For the text-containing cell, return its midpoint in [X, Y] coordinate format. 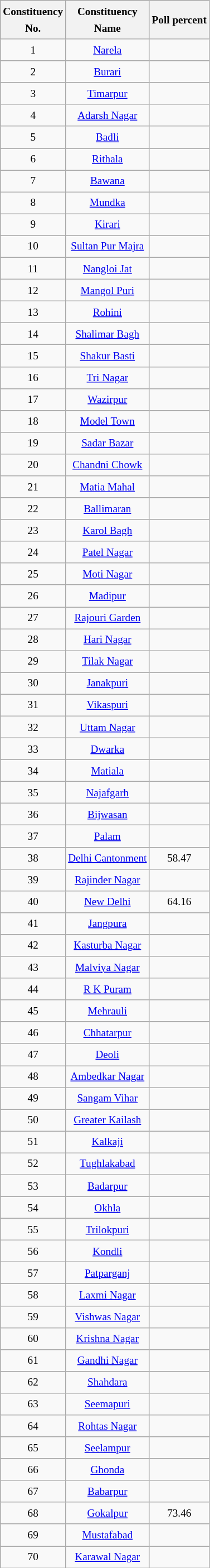
Tughlakabad [108, 1164]
34 [33, 770]
22 [33, 509]
18 [33, 421]
Trilokpuri [108, 1229]
13 [33, 311]
37 [33, 836]
43 [33, 968]
Rajouri Garden [108, 617]
55 [33, 1229]
50 [33, 1120]
14 [33, 334]
Okhla [108, 1208]
Shahdara [108, 1382]
58.47 [179, 858]
53 [33, 1185]
63 [33, 1404]
Bawana [108, 181]
Hari Nagar [108, 639]
Malviya Nagar [108, 968]
32 [33, 727]
62 [33, 1382]
51 [33, 1142]
Moti Nagar [108, 574]
Dwarka [108, 749]
Palam [108, 836]
Karawal Nagar [108, 1557]
Kondli [108, 1251]
Poll percent [179, 20]
46 [33, 1032]
Matiala [108, 770]
Nangloi Jat [108, 268]
48 [33, 1076]
Krishna Nagar [108, 1338]
Vikaspuri [108, 705]
27 [33, 617]
Ghonda [108, 1470]
47 [33, 1055]
Constituency Name [108, 20]
Jangpura [108, 923]
64 [33, 1426]
Deoli [108, 1055]
Greater Kailash [108, 1120]
16 [33, 377]
Gandhi Nagar [108, 1360]
Delhi Cantonment [108, 858]
9 [33, 224]
64.16 [179, 902]
7 [33, 181]
21 [33, 487]
Babarpur [108, 1491]
Timarpur [108, 94]
Najafgarh [108, 792]
Madipur [108, 596]
33 [33, 749]
52 [33, 1164]
42 [33, 945]
17 [33, 400]
Mangol Puri [108, 290]
19 [33, 443]
Shakur Basti [108, 356]
4 [33, 115]
Sultan Pur Majra [108, 247]
29 [33, 662]
35 [33, 792]
45 [33, 1011]
36 [33, 815]
73.46 [179, 1513]
39 [33, 879]
Chandni Chowk [108, 464]
56 [33, 1251]
Kirari [108, 224]
61 [33, 1360]
Tri Nagar [108, 377]
Karol Bagh [108, 530]
31 [33, 705]
Mundka [108, 203]
Kasturba Nagar [108, 945]
59 [33, 1317]
Gokalpur [108, 1513]
66 [33, 1470]
12 [33, 290]
15 [33, 356]
70 [33, 1557]
49 [33, 1098]
Patparganj [108, 1273]
23 [33, 530]
Rithala [108, 158]
68 [33, 1513]
41 [33, 923]
20 [33, 464]
28 [33, 639]
2 [33, 71]
57 [33, 1273]
60 [33, 1338]
Ballimaran [108, 509]
Badli [108, 137]
30 [33, 683]
Mustafabad [108, 1535]
Bijwasan [108, 815]
Badarpur [108, 1185]
Adarsh Nagar [108, 115]
Chhatarpur [108, 1032]
Kalkaji [108, 1142]
24 [33, 552]
44 [33, 989]
Mehrauli [108, 1011]
Ambedkar Nagar [108, 1076]
69 [33, 1535]
Burari [108, 71]
26 [33, 596]
38 [33, 858]
Seelampur [108, 1447]
Sadar Bazar [108, 443]
Vishwas Nagar [108, 1317]
67 [33, 1491]
Tilak Nagar [108, 662]
Seemapuri [108, 1404]
1 [33, 50]
New Delhi [108, 902]
3 [33, 94]
Sangam Vihar [108, 1098]
5 [33, 137]
10 [33, 247]
65 [33, 1447]
Laxmi Nagar [108, 1295]
Rohtas Nagar [108, 1426]
Wazirpur [108, 400]
R K Puram [108, 989]
Patel Nagar [108, 552]
54 [33, 1208]
Matia Mahal [108, 487]
Rohini [108, 311]
Janakpuri [108, 683]
8 [33, 203]
Constituency No. [33, 20]
11 [33, 268]
40 [33, 902]
Narela [108, 50]
Uttam Nagar [108, 727]
Shalimar Bagh [108, 334]
Model Town [108, 421]
25 [33, 574]
6 [33, 158]
Rajinder Nagar [108, 879]
58 [33, 1295]
